Extract the (x, y) coordinate from the center of the cell holding the provided text.  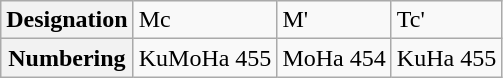
Tc' (446, 20)
Mc (205, 20)
Numbering (67, 58)
KuHa 455 (446, 58)
MoHa 454 (334, 58)
KuMoHa 455 (205, 58)
Designation (67, 20)
M' (334, 20)
